Detect which cell encompasses the target text, then output its (x, y) center coordinate. 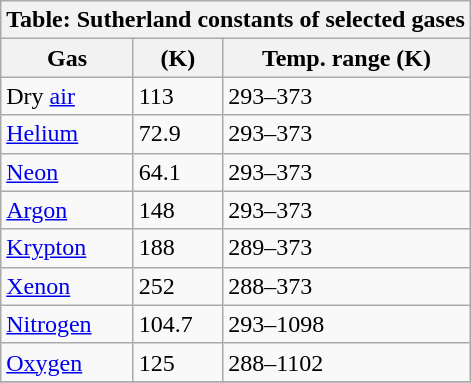
288–1102 (347, 362)
113 (178, 96)
Dry air (67, 96)
125 (178, 362)
(K) (178, 58)
Helium (67, 134)
Nitrogen (67, 324)
188 (178, 248)
Krypton (67, 248)
Neon (67, 172)
288–373 (347, 286)
104.7 (178, 324)
Oxygen (67, 362)
148 (178, 210)
293–1098 (347, 324)
252 (178, 286)
72.9 (178, 134)
Xenon (67, 286)
64.1 (178, 172)
Temp. range (K) (347, 58)
Argon (67, 210)
Gas (67, 58)
Table: Sutherland constants of selected gases (236, 20)
289–373 (347, 248)
